Scan for the cell matching the given text and deliver its [x, y] coordinate at center. 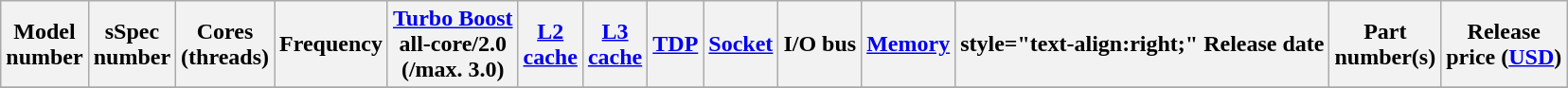
Memory [909, 44]
TDP [676, 44]
sSpecnumber [132, 44]
Turbo Boostall-core/2.0(/max. 3.0) [453, 44]
I/O bus [820, 44]
L2cache [550, 44]
Partnumber(s) [1385, 44]
style="text-align:right;" Release date [1142, 44]
L3cache [615, 44]
Cores(threads) [225, 44]
Frequency [331, 44]
Socket [740, 44]
Modelnumber [45, 44]
Releaseprice (USD) [1504, 44]
